Return the [X, Y] coordinate for the center point of the cell that contains the specified text.  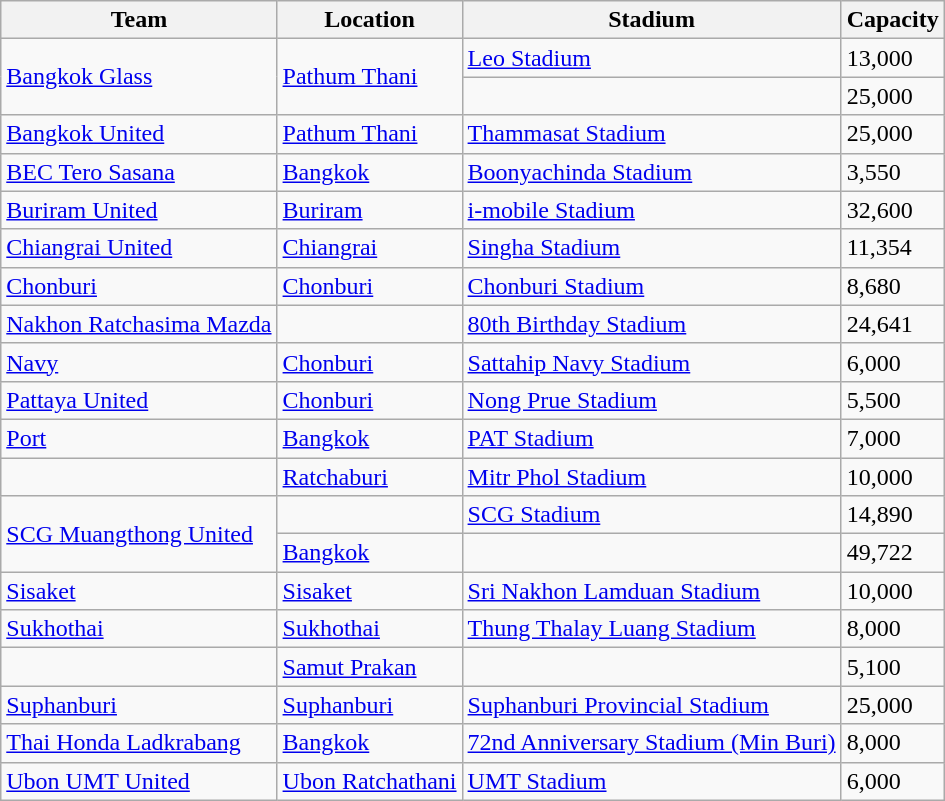
Bangkok Glass [139, 77]
Location [370, 20]
SCG Muangthong United [139, 534]
Ubon Ratchathani [370, 781]
SCG Stadium [652, 515]
14,890 [892, 515]
Boonyachinda Stadium [652, 172]
13,000 [892, 58]
Team [139, 20]
i-mobile Stadium [652, 210]
32,600 [892, 210]
5,500 [892, 400]
Chonburi Stadium [652, 286]
Thung Thalay Luang Stadium [652, 629]
Nakhon Ratchasima Mazda [139, 324]
Mitr Phol Stadium [652, 477]
Sattahip Navy Stadium [652, 362]
PAT Stadium [652, 438]
Chiangrai [370, 248]
3,550 [892, 172]
7,000 [892, 438]
72nd Anniversary Stadium (Min Buri) [652, 743]
49,722 [892, 553]
Nong Prue Stadium [652, 400]
Ubon UMT United [139, 781]
80th Birthday Stadium [652, 324]
Suphanburi Provincial Stadium [652, 705]
Leo Stadium [652, 58]
Bangkok United [139, 134]
Buriram [370, 210]
Thammasat Stadium [652, 134]
Capacity [892, 20]
Port [139, 438]
Ratchaburi [370, 477]
8,680 [892, 286]
Chiangrai United [139, 248]
Pattaya United [139, 400]
Stadium [652, 20]
Thai Honda Ladkrabang [139, 743]
UMT Stadium [652, 781]
11,354 [892, 248]
5,100 [892, 667]
24,641 [892, 324]
Sri Nakhon Lamduan Stadium [652, 591]
Singha Stadium [652, 248]
Samut Prakan [370, 667]
BEC Tero Sasana [139, 172]
Navy [139, 362]
Buriram United [139, 210]
